Identify which cell holds the provided text, then report its [X, Y] central coordinate. 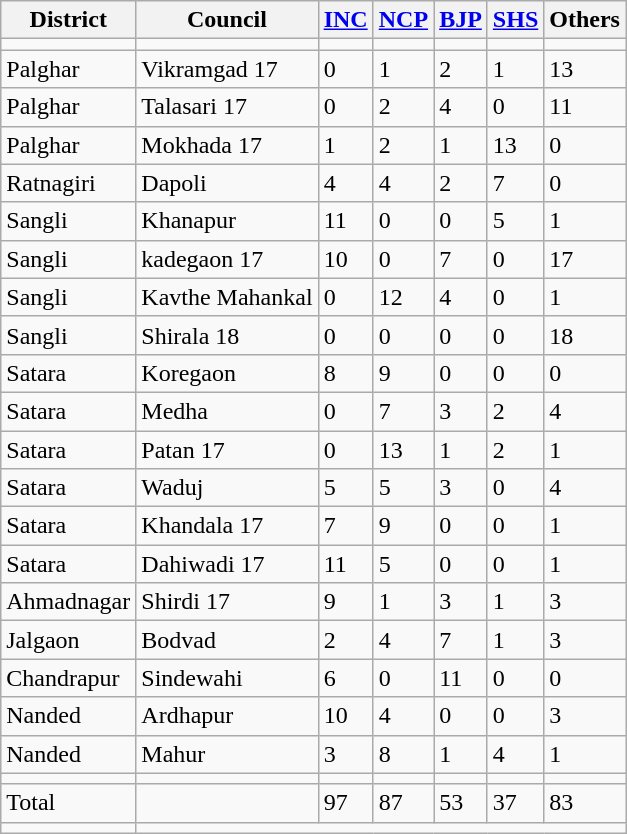
83 [585, 803]
Shirala 18 [227, 335]
Jalgaon [68, 640]
Ahmadnagar [68, 602]
District [68, 20]
Talasari 17 [227, 107]
12 [403, 297]
Ardhapur [227, 716]
SHS [515, 20]
17 [585, 259]
Ratnagiri [68, 183]
Chandrapur [68, 678]
Mahur [227, 754]
37 [515, 803]
97 [346, 803]
Koregaon [227, 373]
Khanapur [227, 221]
Vikramgad 17 [227, 69]
6 [346, 678]
18 [585, 335]
BJP [461, 20]
Waduj [227, 488]
Khandala 17 [227, 526]
87 [403, 803]
Dahiwadi 17 [227, 564]
Others [585, 20]
Bodvad [227, 640]
Mokhada 17 [227, 145]
Council [227, 20]
Kavthe Mahankal [227, 297]
Shirdi 17 [227, 602]
NCP [403, 20]
kadegaon 17 [227, 259]
Dapoli [227, 183]
53 [461, 803]
Total [68, 803]
Sindewahi [227, 678]
INC [346, 20]
Patan 17 [227, 449]
Medha [227, 411]
